Determine the [X, Y] coordinate at the center of the cell enclosing the given text.  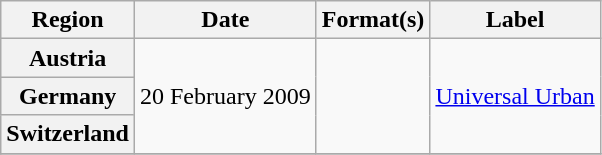
Austria [68, 58]
Format(s) [373, 20]
Date [225, 20]
Switzerland [68, 134]
Universal Urban [515, 96]
Label [515, 20]
Region [68, 20]
Germany [68, 96]
20 February 2009 [225, 96]
